Output the [X, Y] coordinate of the center of the cell containing the given text.  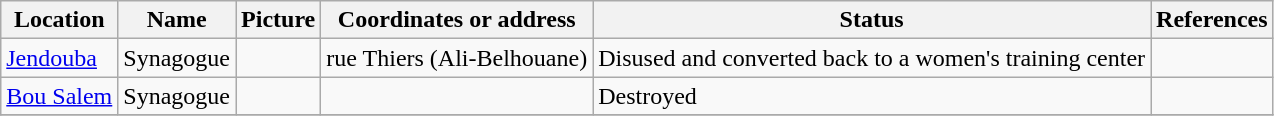
Destroyed [872, 96]
Status [872, 20]
References [1212, 20]
Disused and converted back to a women's training center [872, 58]
rue Thiers (Ali-Belhouane) [457, 58]
Name [177, 20]
Bou Salem [60, 96]
Coordinates or address [457, 20]
Picture [278, 20]
Location [60, 20]
Jendouba [60, 58]
